Pinpoint the cell where the given text exists, returning its (X, Y) midpoint coordinate. 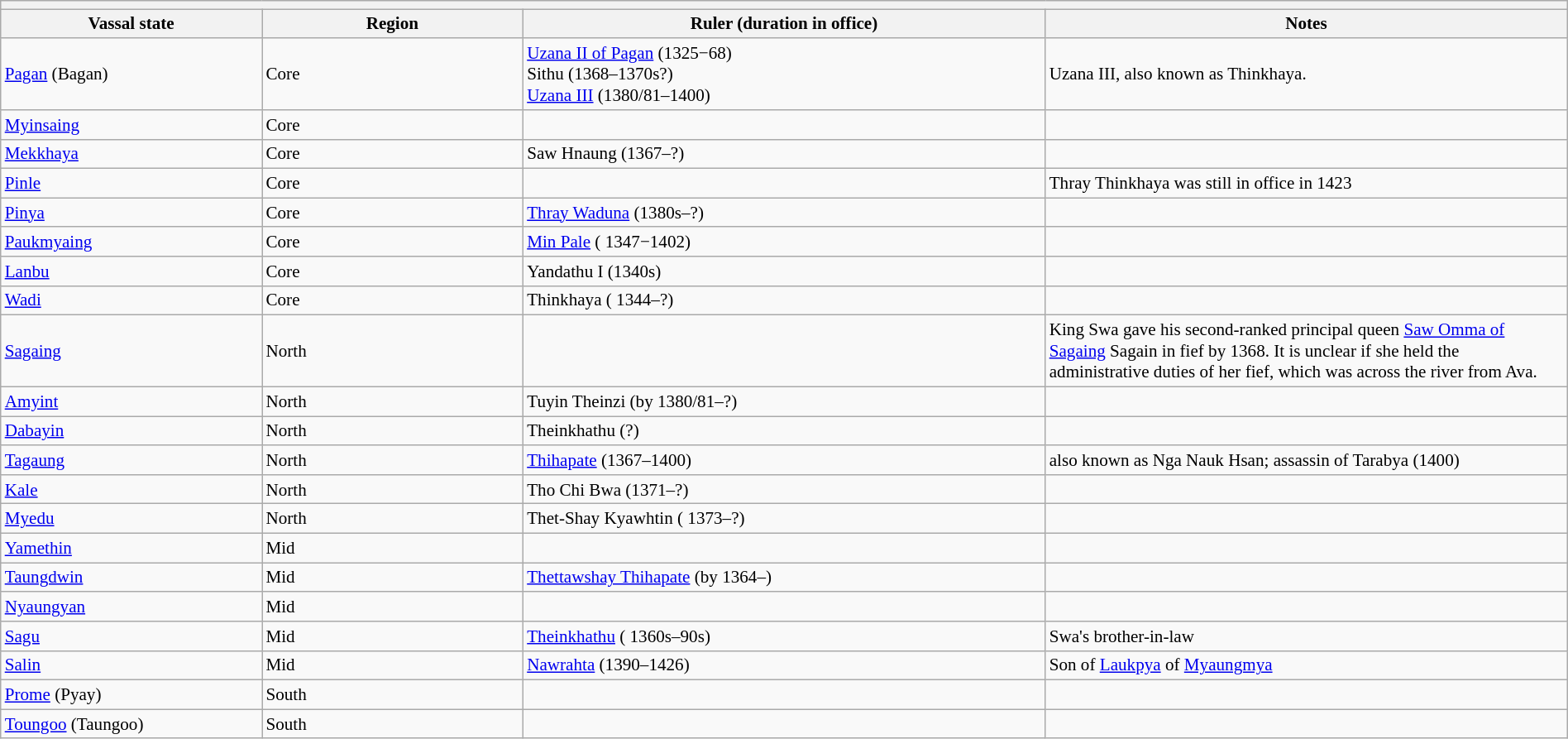
Tagaung (131, 460)
also known as Nga Nauk Hsan; assassin of Tarabya (1400) (1307, 460)
Sagu (131, 636)
Uzana III, also known as Thinkhaya. (1307, 74)
Pinle (131, 182)
Dabayin (131, 430)
Tho Chi Bwa (1371–?) (784, 488)
Nawrahta (1390–1426) (784, 665)
Myedu (131, 518)
Thray Thinkhaya was still in office in 1423 (1307, 182)
Nyaungyan (131, 606)
Theinkhathu ( 1360s–90s) (784, 636)
Paukmyaing (131, 242)
Lanbu (131, 271)
Thettawshay Thihapate (by 1364–) (784, 578)
Salin (131, 665)
Theinkhathu (?) (784, 430)
Mekkhaya (131, 154)
Thray Waduna (1380s–?) (784, 212)
Min Pale ( 1347−1402) (784, 242)
Saw Hnaung (1367–?) (784, 154)
Myinsaing (131, 124)
Yamethin (131, 548)
Vassal state (131, 23)
Pagan (Bagan) (131, 74)
Toungoo (Taungoo) (131, 723)
Kale (131, 488)
Thinkhaya ( 1344–?) (784, 300)
Amyint (131, 401)
Pinya (131, 212)
Thihapate (1367–1400) (784, 460)
Wadi (131, 300)
Region (392, 23)
Swa's brother-in-law (1307, 636)
Thet-Shay Kyawhtin ( 1373–?) (784, 518)
Taungdwin (131, 578)
Son of Laukpya of Myaungmya (1307, 665)
Prome (Pyay) (131, 693)
Uzana II of Pagan (1325−68) Sithu (1368–1370s?) Uzana III (1380/81–1400) (784, 74)
Ruler (duration in office) (784, 23)
Notes (1307, 23)
Yandathu I (1340s) (784, 271)
Sagaing (131, 351)
Tuyin Theinzi (by 1380/81–?) (784, 401)
